Detect which cell encompasses the target text, then output its [x, y] center coordinate. 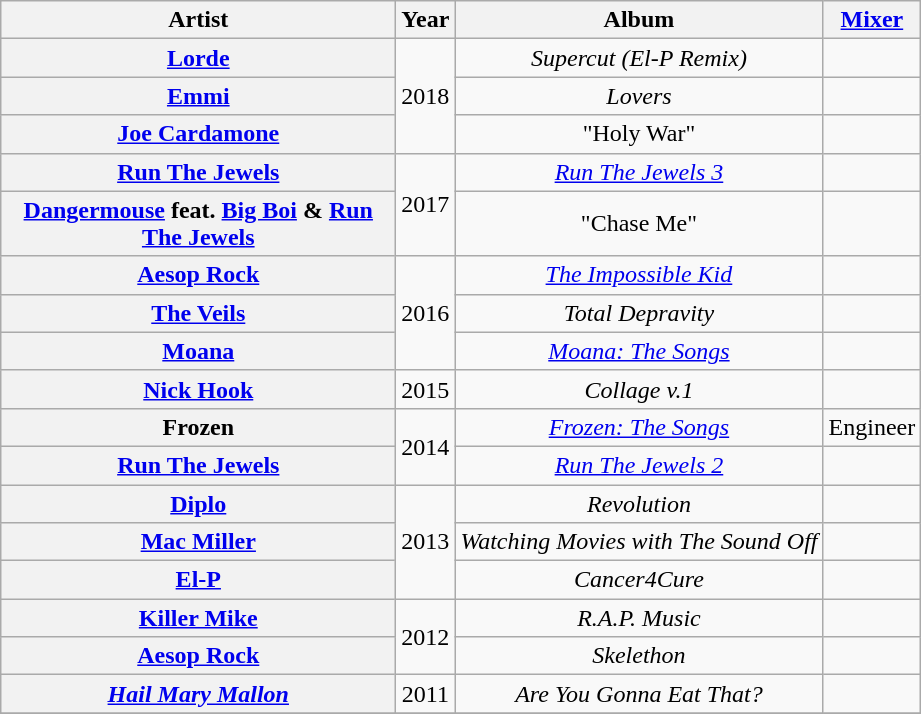
Nick Hook [198, 389]
2013 [426, 541]
Joe Cardamone [198, 134]
Supercut (El-P Remix) [639, 58]
Lorde [198, 58]
Diplo [198, 503]
Lovers [639, 96]
Moana [198, 351]
Skelethon [639, 656]
Collage v.1 [639, 389]
Hail Mary Mallon [198, 694]
"Holy War" [639, 134]
Album [639, 20]
Run The Jewels 3 [639, 172]
Killer Mike [198, 618]
2014 [426, 446]
El-P [198, 580]
Are You Gonna Eat That? [639, 694]
Artist [198, 20]
"Chase Me" [639, 224]
2015 [426, 389]
Frozen [198, 427]
Total Depravity [639, 313]
Year [426, 20]
Mixer [872, 20]
2017 [426, 204]
Watching Movies with The Sound Off [639, 542]
Emmi [198, 96]
2018 [426, 96]
Mac Miller [198, 542]
Moana: The Songs [639, 351]
Run The Jewels 2 [639, 465]
Dangermouse feat. Big Boi & Run The Jewels [198, 224]
Revolution [639, 503]
2012 [426, 637]
The Impossible Kid [639, 275]
2016 [426, 313]
Cancer4Cure [639, 580]
Frozen: The Songs [639, 427]
R.A.P. Music [639, 618]
Engineer [872, 427]
2011 [426, 694]
The Veils [198, 313]
